Scan for the cell matching the given text and deliver its (X, Y) coordinate at center. 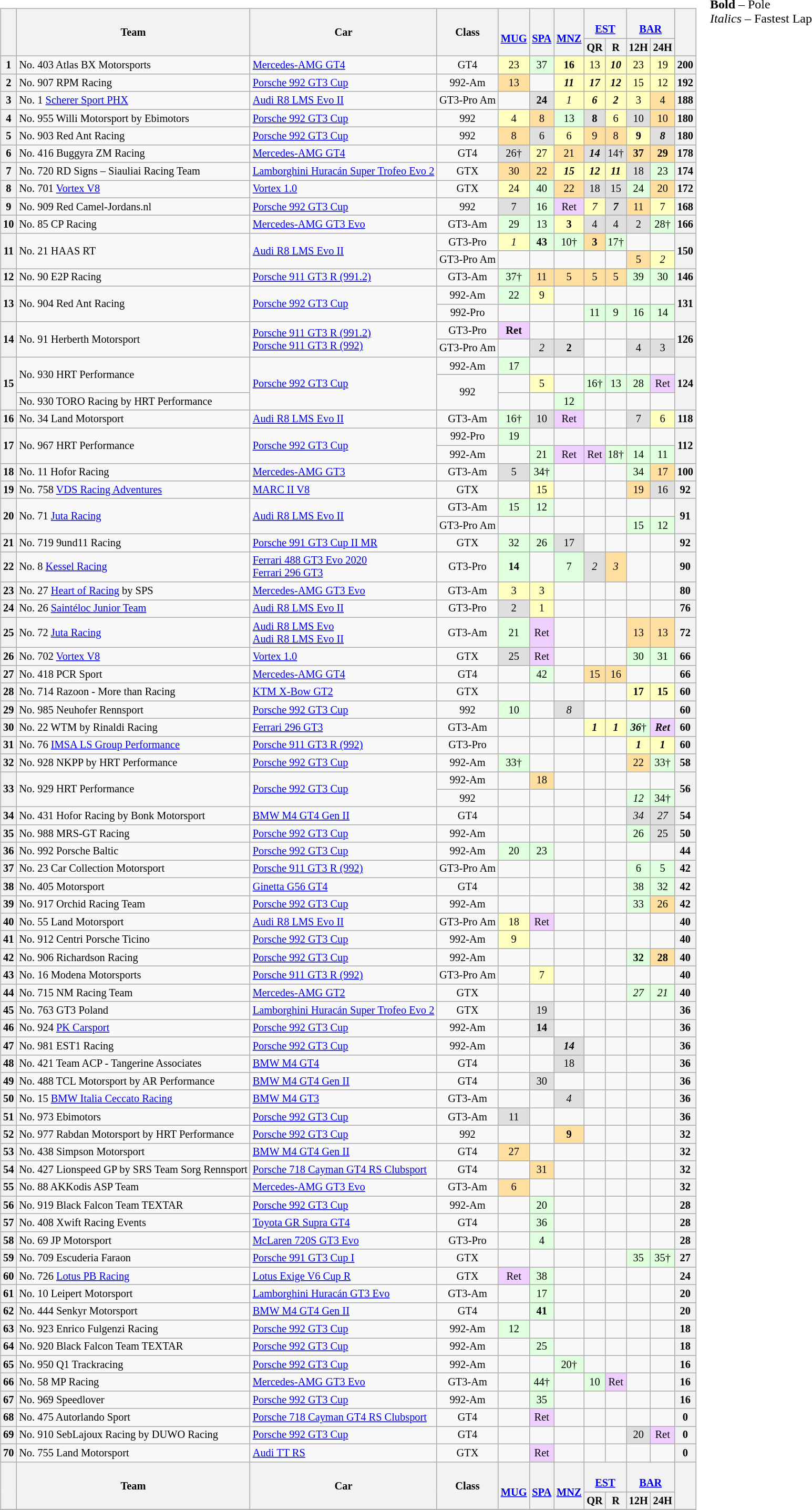
No. 928 NKPP by HRT Performance (133, 763)
No. 76 IMSA LS Group Performance (133, 745)
70 (8, 1453)
Porsche 911 GT3 R (991.2) Porsche 911 GT3 R (992) (344, 340)
No. 992 Porsche Baltic (133, 851)
No. 85 CP Racing (133, 225)
37† (514, 278)
No. 88 AKKodis ASP Team (133, 1188)
No. 955 Willi Motorsport by Ebimotors (133, 118)
No. 408 Xwift Racing Events (133, 1223)
No. 977 Rabdan Motorsport by HRT Performance (133, 1135)
64 (8, 1347)
No. 950 Q1 Trackracing (133, 1364)
124 (685, 384)
Toyota GR Supra GT4 (344, 1223)
No. 969 Speedlover (133, 1400)
112 (685, 446)
No. 488 TCL Motorsport by AR Performance (133, 1082)
No. 903 Red Ant Racing (133, 136)
51 (8, 1117)
68 (8, 1417)
80 (685, 591)
146 (685, 278)
59 (8, 1258)
126 (685, 340)
No. 988 MRS-GT Racing (133, 834)
172 (685, 189)
Porsche 911 GT3 R (991.2) (344, 278)
188 (685, 100)
150 (685, 251)
No. 715 NM Racing Team (133, 993)
No. 906 Richardson Racing (133, 957)
No. 58 MP Racing (133, 1382)
Mercedes-AMG GT2 (344, 993)
63 (8, 1329)
14† (616, 154)
44† (541, 1382)
No. 985 Neuhofer Rennsport (133, 710)
57 (8, 1223)
72 (685, 632)
No. 912 Centri Porsche Ticino (133, 940)
No. 403 Atlas BX Motorsports (133, 65)
No. 27 Heart of Racing by SPS (133, 591)
No. 23 Car Collection Motorsport (133, 869)
No. 11 Hofor Racing (133, 472)
No. 15 BMW Italia Ceccato Racing (133, 1099)
No. 444 Senkyr Motorsport (133, 1311)
MARC II V8 (344, 490)
49 (8, 1082)
69 (8, 1435)
No. 929 HRT Performance (133, 790)
No. 919 Black Falcon Team TEXTAR (133, 1205)
65 (8, 1364)
BMW M4 GT4 (344, 1064)
192 (685, 83)
No. 421 Team ACP - Tangerine Associates (133, 1064)
Lamborghini Huracán GT3 Evo (344, 1294)
No. 55 Land Motorsport (133, 922)
No. 973 Ebimotors (133, 1117)
No. 90 E2P Racing (133, 278)
90 (685, 567)
Mercedes-AMG GT3 (344, 472)
No. 69 JP Motorsport (133, 1241)
35† (663, 1258)
No. 72 Juta Racing (133, 632)
Lotus Exige V6 Cup R (344, 1276)
Ferrari 488 GT3 Evo 2020 Ferrari 296 GT3 (344, 567)
No. 91 Herberth Motorsport (133, 340)
No. 34 Land Motorsport (133, 419)
No. 21 HAAS RT (133, 251)
No. 1 Scherer Sport PHX (133, 100)
No. 702 Vortex V8 (133, 657)
10† (569, 242)
53 (8, 1152)
76 (685, 609)
200 (685, 65)
No. 709 Escuderia Faraon (133, 1258)
100 (685, 472)
91 (685, 516)
No. 909 Red Camel-Jordans.nl (133, 207)
No. 719 9und11 Racing (133, 543)
178 (685, 154)
No. 431 Hofor Racing by Bonk Motorsport (133, 816)
62 (8, 1311)
No. 924 PK Carsport (133, 1028)
118 (685, 419)
Audi R8 LMS Evo Audi R8 LMS Evo II (344, 632)
No. 10 Leipert Motorsport (133, 1294)
Porsche 991 GT3 Cup I (344, 1258)
No. 22 WTM by Rinaldi Racing (133, 728)
No. 405 Motorsport (133, 886)
No. 923 Enrico Fulgenzi Racing (133, 1329)
20† (569, 1364)
No. 917 Orchid Racing Team (133, 904)
55 (8, 1188)
17† (616, 242)
45 (8, 1011)
52 (8, 1135)
No. 71 Juta Racing (133, 516)
26† (514, 154)
67 (8, 1400)
No. 930 TORO Racing by HRT Performance (133, 401)
No. 26 Saintéloc Junior Team (133, 609)
28† (663, 225)
No. 904 Red Ant Racing (133, 304)
BMW M4 GT3 (344, 1099)
No. 907 RPM Racing (133, 83)
No. 438 Simpson Motorsport (133, 1152)
No. 763 GT3 Poland (133, 1011)
No. 720 RD Signs – Siauliai Racing Team (133, 171)
No. 920 Black Falcon Team TEXTAR (133, 1347)
No. 967 HRT Performance (133, 446)
No. 701 Vortex V8 (133, 189)
168 (685, 207)
No. 16 Modena Motorsports (133, 975)
166 (685, 225)
No. 910 SebLajoux Racing by DUWO Racing (133, 1435)
Ferrari 296 GT3 (344, 728)
No. 930 HRT Performance (133, 374)
48 (8, 1064)
No. 418 PCR Sport (133, 675)
Audi TT RS (344, 1453)
36† (639, 728)
No. 981 EST1 Racing (133, 1046)
174 (685, 171)
No. 714 Razoon - More than Racing (133, 692)
No. 755 Land Motorsport (133, 1453)
KTM X-Bow GT2 (344, 692)
Porsche 991 GT3 Cup II MR (344, 543)
No. 758 VDS Racing Adventures (133, 490)
No. 8 Kessel Racing (133, 567)
No. 427 Lionspeed GP by SRS Team Sorg Rennsport (133, 1170)
No. 726 Lotus PB Racing (133, 1276)
47 (8, 1046)
46 (8, 1028)
No. 475 Autorlando Sport (133, 1417)
No. 416 Buggyra ZM Racing (133, 154)
61 (8, 1294)
18† (616, 454)
McLaren 720S GT3 Evo (344, 1241)
131 (685, 304)
Ginetta G56 GT4 (344, 886)
